Return the [x, y] coordinate for the center point of the cell that contains the specified text.  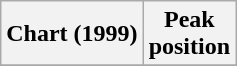
Chart (1999) [72, 34]
Peakposition [189, 34]
